Provide the [x, y] coordinate of the cell's center where the given text is located.  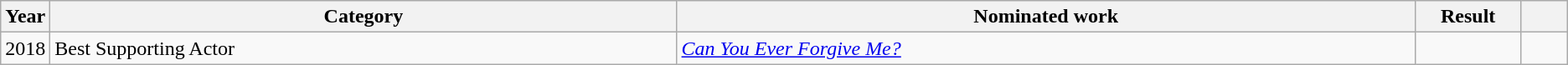
Best Supporting Actor [364, 48]
2018 [25, 48]
Category [364, 17]
Year [25, 17]
Result [1467, 17]
Nominated work [1045, 17]
Can You Ever Forgive Me? [1045, 48]
